Capture the cell that displays the provided text and extract its (x, y) central coordinate. 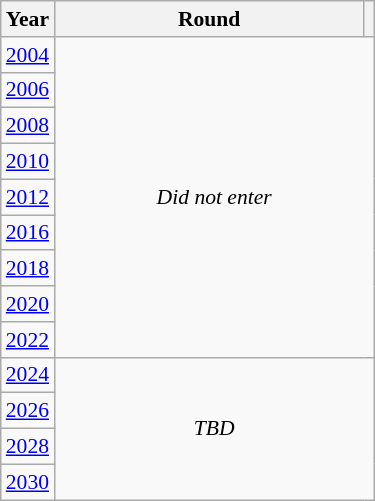
2024 (28, 375)
2022 (28, 340)
TBD (214, 428)
Year (28, 19)
2030 (28, 482)
2010 (28, 162)
2008 (28, 126)
2028 (28, 447)
2012 (28, 197)
2016 (28, 233)
Did not enter (214, 198)
2020 (28, 304)
2006 (28, 90)
Round (209, 19)
2018 (28, 269)
2026 (28, 411)
2004 (28, 55)
